Pinpoint the cell where the given text exists, returning its (x, y) midpoint coordinate. 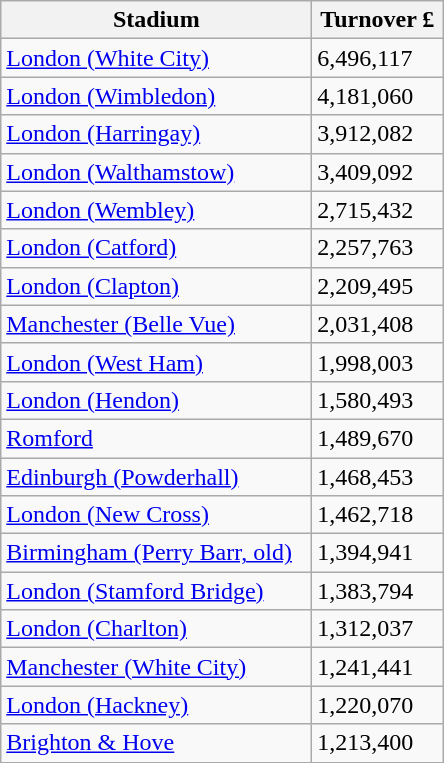
3,409,092 (378, 172)
4,181,060 (378, 96)
Manchester (White City) (156, 667)
Edinburgh (Powderhall) (156, 477)
1,394,941 (378, 553)
1,489,670 (378, 438)
London (Stamford Bridge) (156, 591)
London (Catford) (156, 248)
Stadium (156, 20)
2,257,763 (378, 248)
London (Charlton) (156, 629)
Birmingham (Perry Barr, old) (156, 553)
London (New Cross) (156, 515)
2,715,432 (378, 210)
1,998,003 (378, 362)
1,580,493 (378, 400)
2,031,408 (378, 324)
1,241,441 (378, 667)
6,496,117 (378, 58)
2,209,495 (378, 286)
1,312,037 (378, 629)
London (Wimbledon) (156, 96)
London (Harringay) (156, 134)
Romford (156, 438)
Brighton & Hove (156, 743)
London (West Ham) (156, 362)
Turnover £ (378, 20)
1,220,070 (378, 705)
1,468,453 (378, 477)
London (Walthamstow) (156, 172)
Manchester (Belle Vue) (156, 324)
3,912,082 (378, 134)
London (Wembley) (156, 210)
London (White City) (156, 58)
London (Hackney) (156, 705)
1,213,400 (378, 743)
London (Clapton) (156, 286)
1,383,794 (378, 591)
London (Hendon) (156, 400)
1,462,718 (378, 515)
